Search for the cell housing the specified text and yield its (x, y) center coordinate. 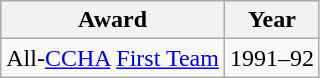
Year (272, 20)
1991–92 (272, 58)
Award (113, 20)
All-CCHA First Team (113, 58)
